Provide the (x, y) coordinate of the cell's center where the given text is located.  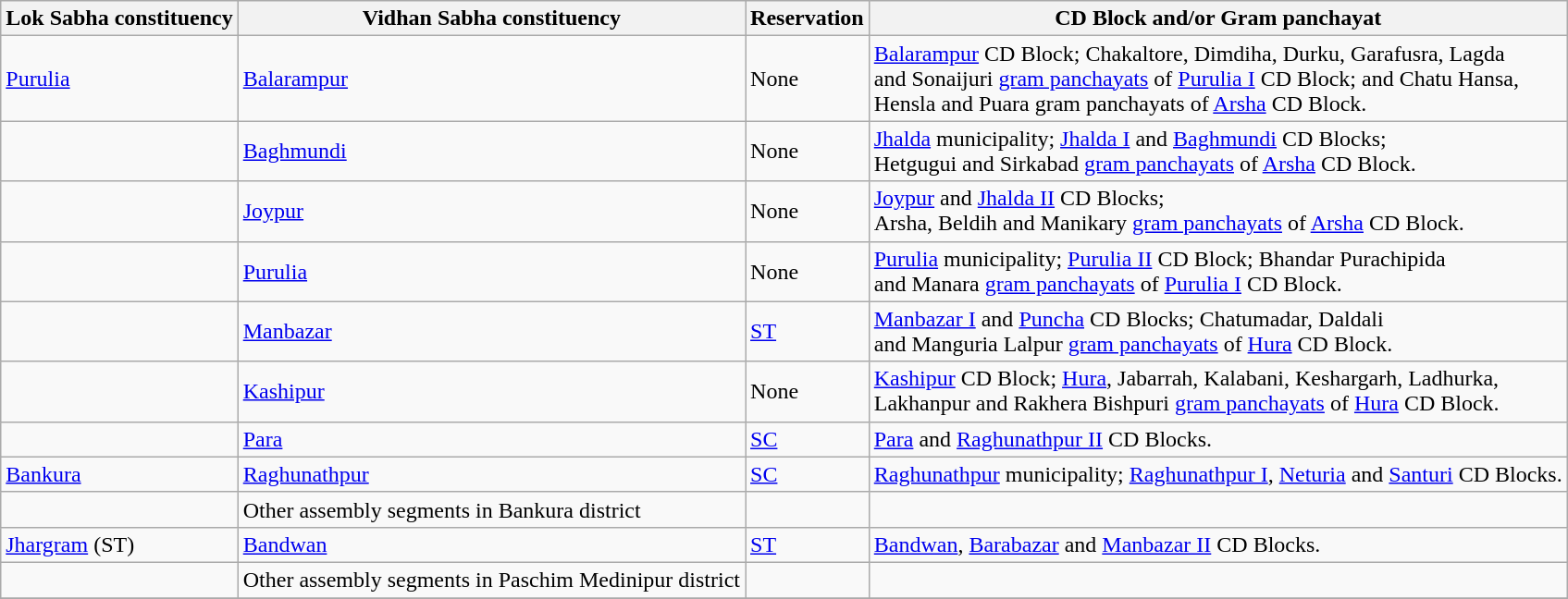
Vidhan Sabha constituency (491, 18)
Para and Raghunathpur II CD Blocks. (1217, 439)
Jhalda municipality; Jhalda I and Baghmundi CD Blocks; Hetgugui and Sirkabad gram panchayats of Arsha CD Block. (1217, 152)
Kashipur (491, 392)
Para (491, 439)
Raghunathpur (491, 474)
Balarampur (491, 79)
Lok Sabha constituency (119, 18)
CD Block and/or Gram panchayat (1217, 18)
Bankura (119, 474)
Other assembly segments in Bankura district (491, 509)
Kashipur CD Block; Hura, Jabarrah, Kalabani, Keshargarh, Ladhurka, Lakhanpur and Rakhera Bishpuri gram panchayats of Hura CD Block. (1217, 392)
Bandwan, Barabazar and Manbazar II CD Blocks. (1217, 544)
Manbazar (491, 331)
Other assembly segments in Paschim Medinipur district (491, 580)
Baghmundi (491, 152)
Jhargram (ST) (119, 544)
Raghunathpur municipality; Raghunathpur I, Neturia and Santuri CD Blocks. (1217, 474)
Joypur (491, 211)
Purulia municipality; Purulia II CD Block; Bhandar Purachipidaand Manara gram panchayats of Purulia I CD Block. (1217, 272)
Joypur and Jhalda II CD Blocks; Arsha, Beldih and Manikary gram panchayats of Arsha CD Block. (1217, 211)
Manbazar I and Puncha CD Blocks; Chatumadar, Daldali and Manguria Lalpur gram panchayats of Hura CD Block. (1217, 331)
Bandwan (491, 544)
Reservation (808, 18)
